Locate the cell with the specified text and output its (x, y) center coordinate. 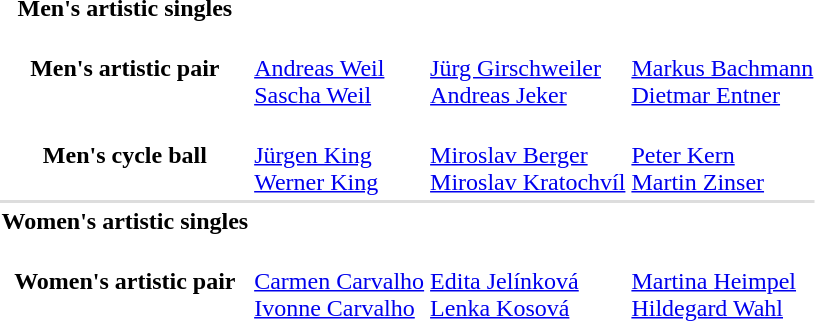
Peter KernMartin Zinser (722, 155)
Men's artistic pair (125, 68)
Miroslav BergerMiroslav Kratochvíl (528, 155)
Women's artistic singles (125, 221)
Markus BachmannDietmar Entner (722, 68)
Jürg GirschweilerAndreas Jeker (528, 68)
Jürgen KingWerner King (340, 155)
Andreas WeilSascha Weil (340, 68)
Men's cycle ball (125, 155)
